From the cell containing the given text, extract its center point as [X, Y] coordinate. 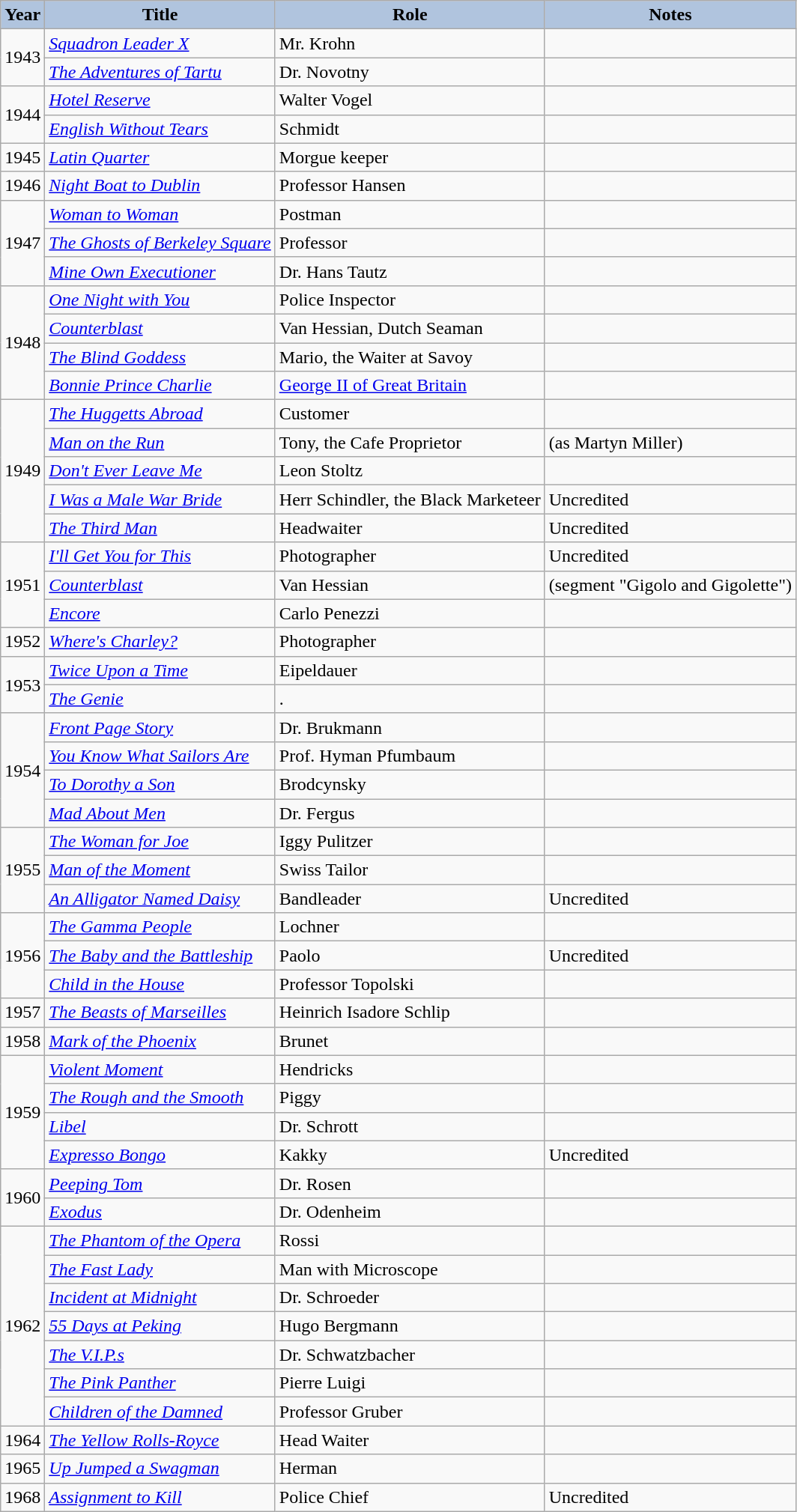
Night Boat to Dublin [160, 186]
The Phantom of the Opera [160, 1240]
Front Page Story [160, 727]
Mario, the Waiter at Savoy [410, 357]
Bonnie Prince Charlie [160, 386]
1943 [22, 58]
1962 [22, 1326]
Head Waiter [410, 1440]
Morgue keeper [410, 157]
Twice Upon a Time [160, 670]
Schmidt [410, 129]
1952 [22, 642]
Kakky [410, 1155]
Eipeldauer [410, 670]
Up Jumped a Swagman [160, 1469]
The V.I.P.s [160, 1355]
Mark of the Phoenix [160, 1041]
Where's Charley? [160, 642]
Prof. Hyman Pfumbaum [410, 756]
The Ghosts of Berkeley Square [160, 243]
1968 [22, 1497]
Hotel Reserve [160, 100]
1964 [22, 1440]
Hendricks [410, 1069]
Man of the Moment [160, 870]
Dr. Hans Tautz [410, 271]
Postman [410, 214]
Dr. Fergus [410, 813]
Professor [410, 243]
Latin Quarter [160, 157]
Customer [410, 414]
Don't Ever Leave Me [160, 471]
Peeping Tom [160, 1183]
Dr. Rosen [410, 1183]
1947 [22, 243]
Dr. Schrott [410, 1126]
Van Hessian, Dutch Seaman [410, 328]
Piggy [410, 1098]
Tony, the Cafe Proprietor [410, 443]
Leon Stoltz [410, 471]
1948 [22, 342]
1965 [22, 1469]
1951 [22, 585]
Brunet [410, 1041]
Bandleader [410, 899]
Herman [410, 1469]
Children of the Damned [160, 1412]
Role [410, 15]
1949 [22, 471]
Dr. Schwatzbacher [410, 1355]
1959 [22, 1112]
Police Inspector [410, 300]
Incident at Midnight [160, 1298]
1946 [22, 186]
Dr. Schroeder [410, 1298]
Rossi [410, 1240]
Mine Own Executioner [160, 271]
Professor Gruber [410, 1412]
English Without Tears [160, 129]
Exodus [160, 1212]
Professor Hansen [410, 186]
An Alligator Named Daisy [160, 899]
(as Martyn Miller) [670, 443]
You Know What Sailors Are [160, 756]
To Dorothy a Son [160, 784]
Dr. Brukmann [410, 727]
1945 [22, 157]
I Was a Male War Bride [160, 500]
Assignment to Kill [160, 1497]
Dr. Odenheim [410, 1212]
55 Days at Peking [160, 1326]
Herr Schindler, the Black Marketeer [410, 500]
. [410, 699]
1957 [22, 1012]
Encore [160, 613]
George II of Great Britain [410, 386]
1960 [22, 1197]
The Huggetts Abroad [160, 414]
Woman to Woman [160, 214]
Title [160, 15]
I'll Get You for This [160, 556]
The Beasts of Marseilles [160, 1012]
Man with Microscope [410, 1269]
Squadron Leader X [160, 43]
The Third Man [160, 528]
The Fast Lady [160, 1269]
Hugo Bergmann [410, 1326]
The Rough and the Smooth [160, 1098]
Headwaiter [410, 528]
The Blind Goddess [160, 357]
Swiss Tailor [410, 870]
Child in the House [160, 984]
Brodcynsky [410, 784]
1954 [22, 770]
Violent Moment [160, 1069]
Mad About Men [160, 813]
Police Chief [410, 1497]
The Pink Panther [160, 1383]
Notes [670, 15]
1953 [22, 684]
The Baby and the Battleship [160, 956]
Mr. Krohn [410, 43]
(segment "Gigolo and Gigolette") [670, 585]
Professor Topolski [410, 984]
The Woman for Joe [160, 842]
1956 [22, 956]
Heinrich Isadore Schlip [410, 1012]
Libel [160, 1126]
Dr. Novotny [410, 72]
Lochner [410, 927]
Man on the Run [160, 443]
Walter Vogel [410, 100]
Paolo [410, 956]
Expresso Bongo [160, 1155]
The Adventures of Tartu [160, 72]
The Yellow Rolls-Royce [160, 1440]
Pierre Luigi [410, 1383]
Iggy Pulitzer [410, 842]
The Genie [160, 699]
1955 [22, 870]
Van Hessian [410, 585]
The Gamma People [160, 927]
One Night with You [160, 300]
1958 [22, 1041]
1944 [22, 115]
Carlo Penezzi [410, 613]
Year [22, 15]
